Find where the given text appears and provide that cell's center as [X, Y] coordinate. 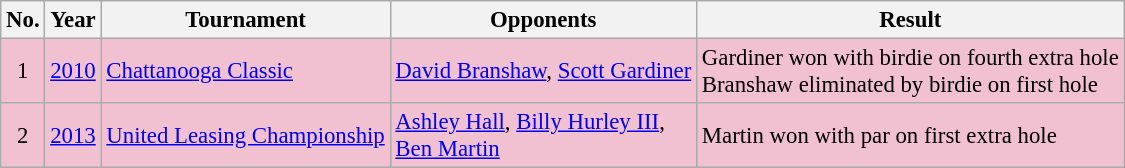
Year [73, 20]
Tournament [246, 20]
2 [23, 136]
Result [911, 20]
2013 [73, 136]
No. [23, 20]
David Branshaw, Scott Gardiner [543, 72]
Opponents [543, 20]
Gardiner won with birdie on fourth extra holeBranshaw eliminated by birdie on first hole [911, 72]
2010 [73, 72]
Ashley Hall, Billy Hurley III, Ben Martin [543, 136]
1 [23, 72]
United Leasing Championship [246, 136]
Chattanooga Classic [246, 72]
Martin won with par on first extra hole [911, 136]
